Identify which cell holds the provided text, then report its (x, y) central coordinate. 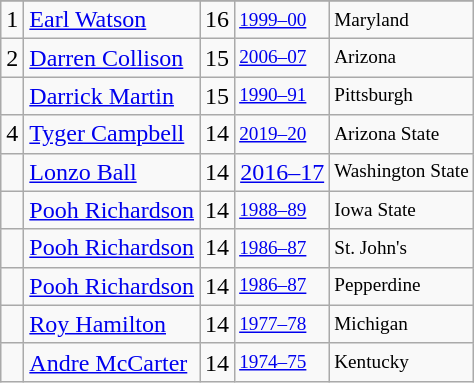
Arizona State (402, 134)
Lonzo Ball (112, 172)
Iowa State (402, 210)
1977–78 (282, 324)
Pepperdine (402, 286)
2016–17 (282, 172)
Michigan (402, 324)
16 (218, 20)
Kentucky (402, 362)
1 (12, 20)
2019–20 (282, 134)
1988–89 (282, 210)
Arizona (402, 58)
Darrick Martin (112, 96)
2006–07 (282, 58)
St. John's (402, 248)
1999–00 (282, 20)
Earl Watson (112, 20)
Washington State (402, 172)
Maryland (402, 20)
Tyger Campbell (112, 134)
4 (12, 134)
1974–75 (282, 362)
Roy Hamilton (112, 324)
Darren Collison (112, 58)
2 (12, 58)
Andre McCarter (112, 362)
Pittsburgh (402, 96)
1990–91 (282, 96)
